Return the [X, Y] coordinate for the center point of the cell that contains the specified text.  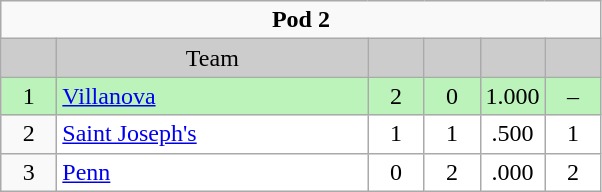
– [573, 96]
Villanova [212, 96]
Penn [212, 172]
.000 [512, 172]
Team [212, 58]
.500 [512, 134]
3 [29, 172]
Pod 2 [301, 20]
Saint Joseph's [212, 134]
1.000 [512, 96]
